Identify which cell holds the provided text, then report its [X, Y] central coordinate. 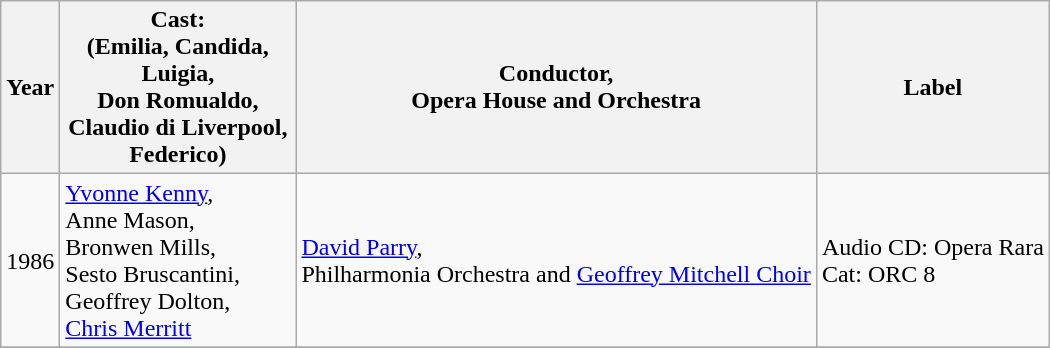
Year [30, 88]
David Parry, Philharmonia Orchestra and Geoffrey Mitchell Choir [556, 260]
Cast:(Emilia, Candida,Luigia,Don Romualdo,Claudio di Liverpool, Federico) [178, 88]
Conductor,Opera House and Orchestra [556, 88]
Yvonne Kenny,Anne Mason,Bronwen Mills,Sesto Bruscantini,Geoffrey Dolton,Chris Merritt [178, 260]
Label [932, 88]
1986 [30, 260]
Audio CD: Opera RaraCat: ORC 8 [932, 260]
